Identify which cell holds the provided text, then report its (X, Y) central coordinate. 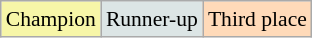
Runner-up (152, 19)
Champion (51, 19)
Third place (258, 19)
